From the cell containing the given text, extract its center point as [X, Y] coordinate. 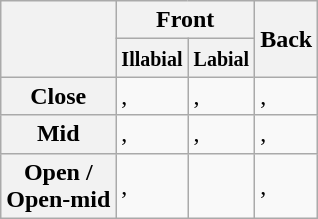
Close [58, 96]
Back [286, 39]
Open /Open-mid [58, 186]
Labial [222, 58]
Mid [58, 134]
Front [186, 20]
Illabial [152, 58]
